Scan for the cell matching the given text and deliver its (X, Y) coordinate at center. 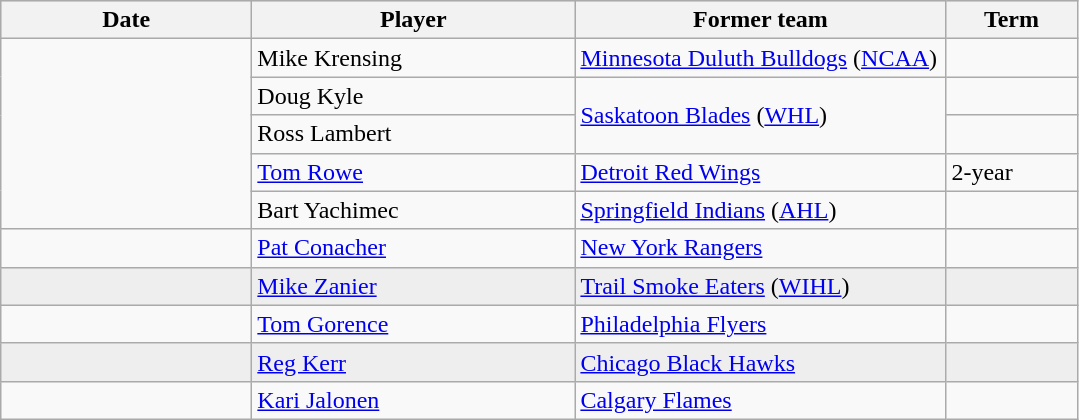
New York Rangers (760, 248)
Mike Zanier (414, 286)
Mike Krensing (414, 58)
Philadelphia Flyers (760, 324)
Date (126, 20)
Trail Smoke Eaters (WIHL) (760, 286)
Calgary Flames (760, 400)
Springfield Indians (AHL) (760, 210)
Tom Gorence (414, 324)
Term (1012, 20)
Ross Lambert (414, 134)
Pat Conacher (414, 248)
Kari Jalonen (414, 400)
2-year (1012, 172)
Doug Kyle (414, 96)
Former team (760, 20)
Player (414, 20)
Reg Kerr (414, 362)
Minnesota Duluth Bulldogs (NCAA) (760, 58)
Saskatoon Blades (WHL) (760, 115)
Detroit Red Wings (760, 172)
Chicago Black Hawks (760, 362)
Bart Yachimec (414, 210)
Tom Rowe (414, 172)
